Output the [X, Y] coordinate of the center of the cell containing the given text.  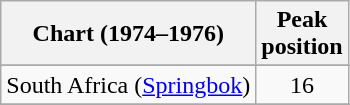
16 [302, 85]
South Africa (Springbok) [128, 85]
Chart (1974–1976) [128, 34]
Peakposition [302, 34]
